Return (x, y) of the center of cell containing provided text 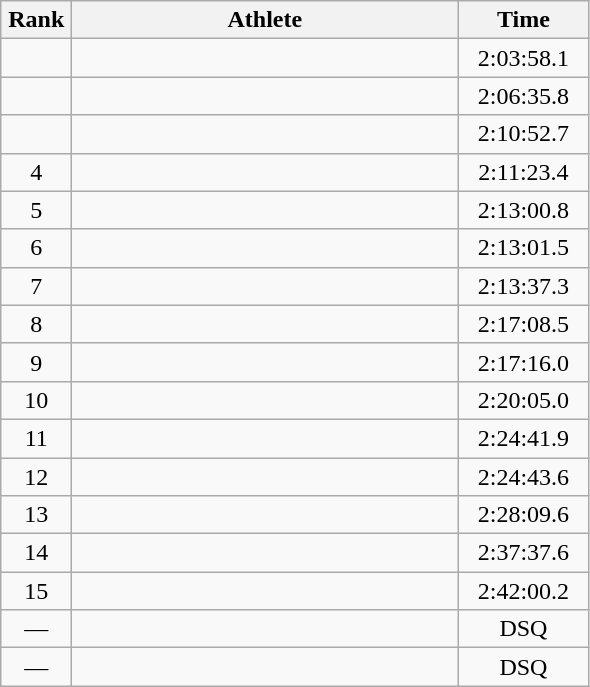
2:13:37.3 (524, 286)
12 (36, 477)
Rank (36, 20)
2:24:43.6 (524, 477)
14 (36, 553)
5 (36, 210)
2:28:09.6 (524, 515)
11 (36, 438)
2:11:23.4 (524, 172)
2:37:37.6 (524, 553)
2:20:05.0 (524, 400)
2:17:08.5 (524, 324)
Athlete (265, 20)
4 (36, 172)
15 (36, 591)
10 (36, 400)
2:13:01.5 (524, 248)
7 (36, 286)
2:42:00.2 (524, 591)
2:17:16.0 (524, 362)
2:24:41.9 (524, 438)
9 (36, 362)
6 (36, 248)
2:10:52.7 (524, 134)
2:06:35.8 (524, 96)
13 (36, 515)
8 (36, 324)
2:03:58.1 (524, 58)
Time (524, 20)
2:13:00.8 (524, 210)
